Determine the [X, Y] coordinate at the center of the cell enclosing the given text.  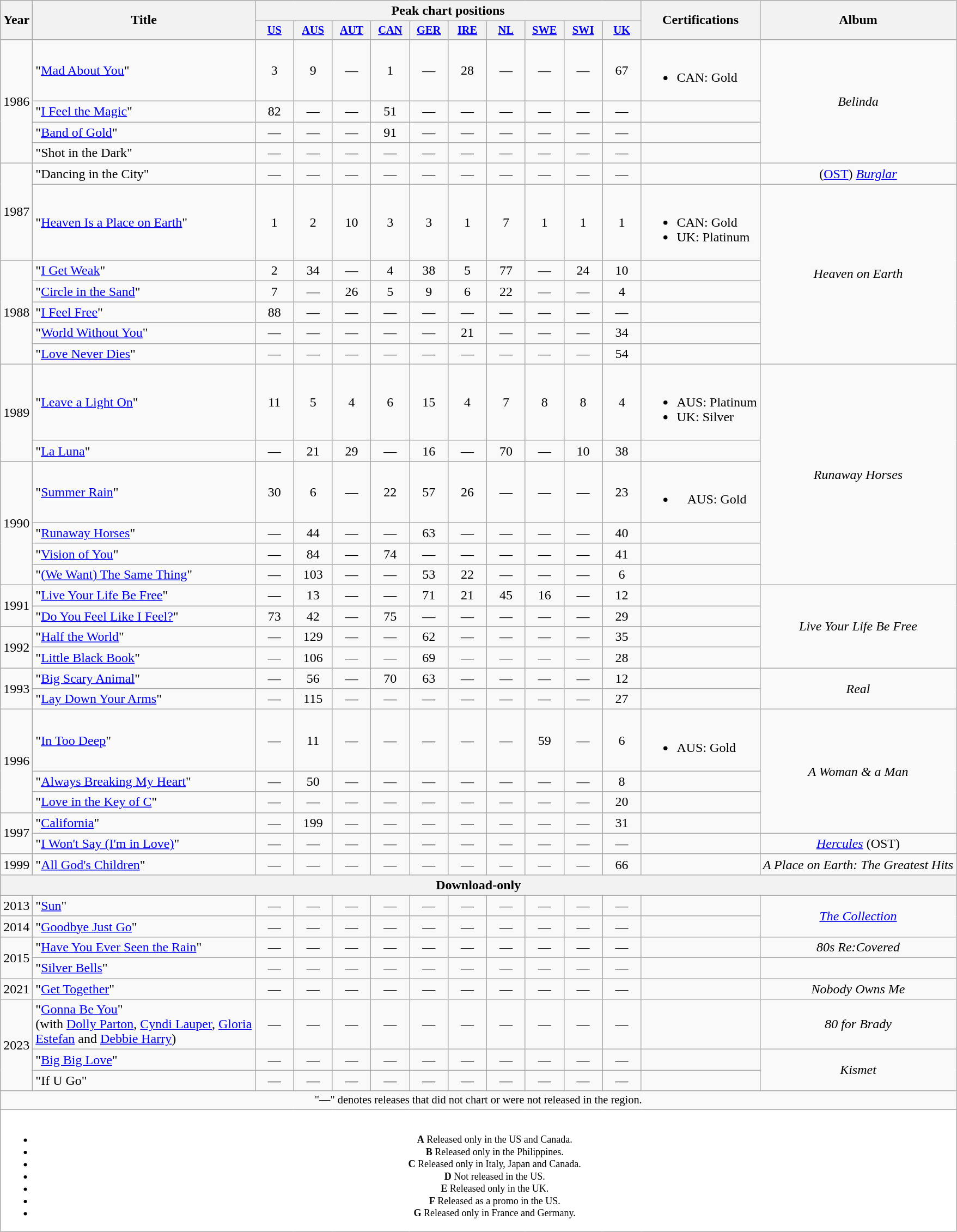
"California" [144, 823]
"Love in the Key of C" [144, 802]
106 [313, 658]
"Goodbye Just Go" [144, 926]
"(We Want) The Same Thing" [144, 574]
Live Your Life Be Free [858, 627]
1996 [16, 761]
45 [505, 596]
84 [313, 554]
1986 [16, 101]
"I Won't Say (I'm in Love)" [144, 843]
"Big Big Love" [144, 1060]
13 [313, 596]
"La Luna" [144, 451]
115 [313, 699]
UK [622, 31]
Download-only [478, 885]
"Shot in the Dark" [144, 153]
88 [275, 312]
74 [390, 554]
GER [429, 31]
Year [16, 20]
1991 [16, 606]
75 [390, 616]
2023 [16, 1045]
71 [429, 596]
"Runaway Horses" [144, 533]
"Silver Bells" [144, 968]
1987 [16, 212]
"I Feel Free" [144, 312]
62 [429, 637]
56 [313, 678]
66 [622, 864]
"Little Black Book" [144, 658]
23 [622, 491]
CAN [390, 31]
2021 [16, 989]
Peak chart positions [448, 11]
59 [545, 740]
1993 [16, 689]
42 [313, 616]
"Band of Gold" [144, 132]
129 [313, 637]
44 [313, 533]
AUS [313, 31]
"I Feel the Magic" [144, 112]
1988 [16, 312]
1992 [16, 647]
Heaven on Earth [858, 274]
80 for Brady [858, 1024]
"Live Your Life Be Free" [144, 596]
CAN: GoldUK: Platinum [700, 222]
80s Re:Covered [858, 947]
"Lay Down Your Arms" [144, 699]
"Get Together" [144, 989]
Real [858, 689]
SWE [545, 31]
AUS: PlatinumUK: Silver [700, 402]
Certifications [700, 20]
"Always Breaking My Heart" [144, 781]
35 [622, 637]
1999 [16, 864]
"Love Never Dies" [144, 354]
57 [429, 491]
67 [622, 70]
A Woman & a Man [858, 772]
Belinda [858, 101]
"Summer Rain" [144, 491]
Kismet [858, 1070]
Hercules (OST) [858, 843]
"Vision of You" [144, 554]
"I Get Weak" [144, 271]
"All God's Children" [144, 864]
31 [622, 823]
"Heaven Is a Place on Earth" [144, 222]
A Place on Earth: The Greatest Hits [858, 864]
77 [505, 271]
"Mad About You" [144, 70]
"Half the World" [144, 637]
"Big Scary Animal" [144, 678]
"In Too Deep" [144, 740]
(OST) Burglar [858, 174]
SWI [583, 31]
103 [313, 574]
"World Without You" [144, 333]
"Dancing in the City" [144, 174]
"Gonna Be You"(with Dolly Parton, Cyndi Lauper, Gloria Estefan and Debbie Harry) [144, 1024]
73 [275, 616]
Album [858, 20]
"Leave a Light On" [144, 402]
40 [622, 533]
15 [429, 402]
54 [622, 354]
1997 [16, 833]
91 [390, 132]
41 [622, 554]
Runaway Horses [858, 474]
"Have You Ever Seen the Rain" [144, 947]
1990 [16, 523]
"—" denotes releases that did not chart or were not released in the region. [478, 1100]
IRE [467, 31]
53 [429, 574]
NL [505, 31]
50 [313, 781]
US [275, 31]
30 [275, 491]
27 [622, 699]
51 [390, 112]
2013 [16, 906]
1989 [16, 412]
CAN: Gold [700, 70]
"Circle in the Sand" [144, 292]
AUT [352, 31]
2014 [16, 926]
"Do You Feel Like I Feel?" [144, 616]
The Collection [858, 916]
199 [313, 823]
Nobody Owns Me [858, 989]
69 [429, 658]
20 [622, 802]
"Sun" [144, 906]
"If U Go" [144, 1081]
24 [583, 271]
2015 [16, 957]
Title [144, 20]
82 [275, 112]
